For the text-containing cell, return its midpoint in [X, Y] coordinate format. 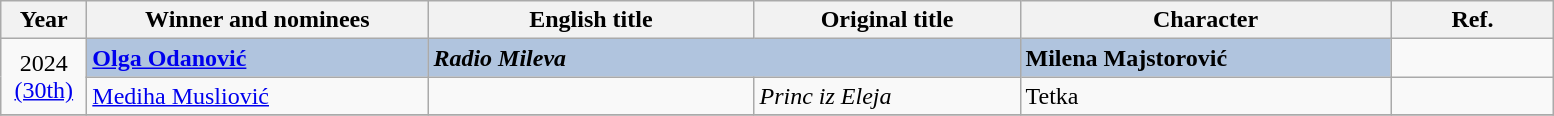
Mediha Musliović [258, 96]
Tetka [1206, 96]
Year [44, 20]
Olga Odanović [258, 58]
Milena Majstorović [1206, 58]
Winner and nominees [258, 20]
English title [591, 20]
Ref. [1472, 20]
Original title [887, 20]
Radio Mileva [724, 58]
Character [1206, 20]
2024(30th) [44, 77]
Princ iz Eleja [887, 96]
